Output the (x, y) coordinate of the center of the cell containing the given text.  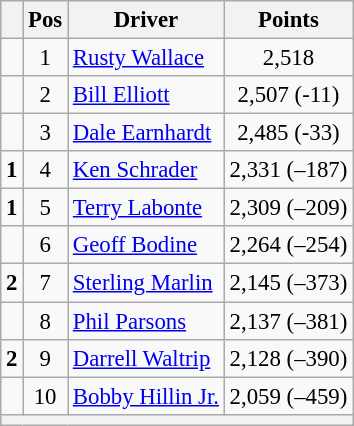
2,518 (288, 58)
2,264 (–254) (288, 245)
2,137 (–381) (288, 321)
4 (46, 170)
2,507 (-11) (288, 95)
Pos (46, 20)
2,309 (–209) (288, 208)
10 (46, 396)
Darrell Waltrip (146, 358)
2,331 (–187) (288, 170)
7 (46, 283)
2,128 (–390) (288, 358)
Dale Earnhardt (146, 133)
5 (46, 208)
Phil Parsons (146, 321)
3 (46, 133)
8 (46, 321)
6 (46, 245)
2,145 (–373) (288, 283)
Geoff Bodine (146, 245)
2,485 (-33) (288, 133)
Bill Elliott (146, 95)
Terry Labonte (146, 208)
Ken Schrader (146, 170)
Bobby Hillin Jr. (146, 396)
Rusty Wallace (146, 58)
Sterling Marlin (146, 283)
9 (46, 358)
Points (288, 20)
2,059 (–459) (288, 396)
Driver (146, 20)
